Return (X, Y) of the center of cell containing provided text 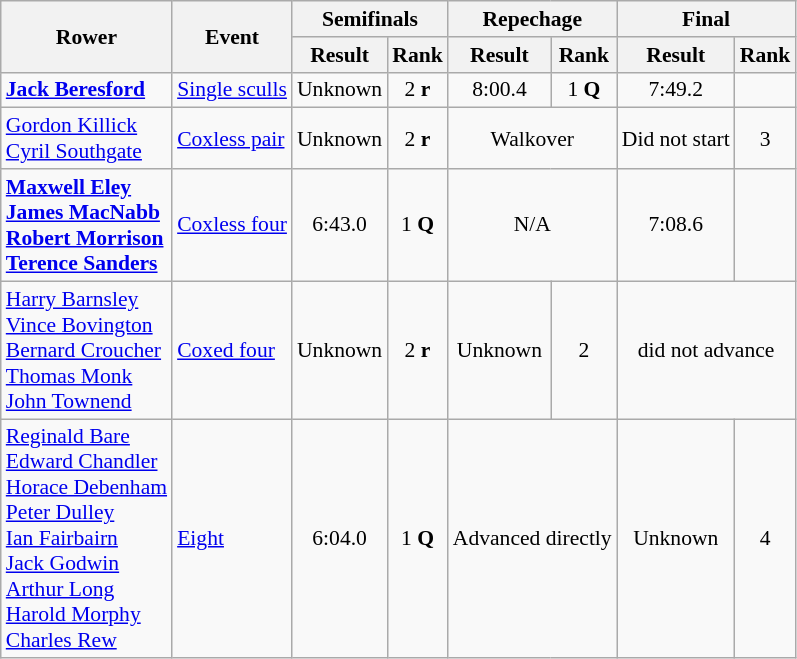
Repechage (532, 19)
Coxless pair (232, 138)
Single sculls (232, 90)
Gordon Killick Cyril Southgate (86, 138)
Jack Beresford (86, 90)
7:08.6 (676, 225)
6:43.0 (340, 225)
8:00.4 (500, 90)
Semifinals (370, 19)
Coxed four (232, 350)
Coxless four (232, 225)
Did not start (676, 138)
2 (584, 350)
3 (766, 138)
did not advance (706, 350)
Maxwell Eley James MacNabb Robert Morrison Terence Sanders (86, 225)
Reginald Bare Edward Chandler Horace Debenham Peter Dulley Ian Fairbairn Jack Godwin Arthur Long Harold Morphy Charles Rew (86, 539)
7:49.2 (676, 90)
Walkover (532, 138)
Rower (86, 36)
N/A (532, 225)
Event (232, 36)
Eight (232, 539)
6:04.0 (340, 539)
Final (706, 19)
Harry Barnsley Vince Bovington Bernard Croucher Thomas Monk John Townend (86, 350)
Advanced directly (532, 539)
4 (766, 539)
